Provide the [x, y] coordinate of the cell's center where the given text is located.  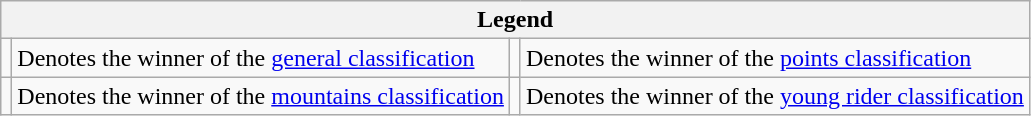
Legend [516, 20]
Denotes the winner of the points classification [774, 58]
Denotes the winner of the general classification [261, 58]
Denotes the winner of the mountains classification [261, 96]
Denotes the winner of the young rider classification [774, 96]
